Find where the given text appears and provide that cell's center as [x, y] coordinate. 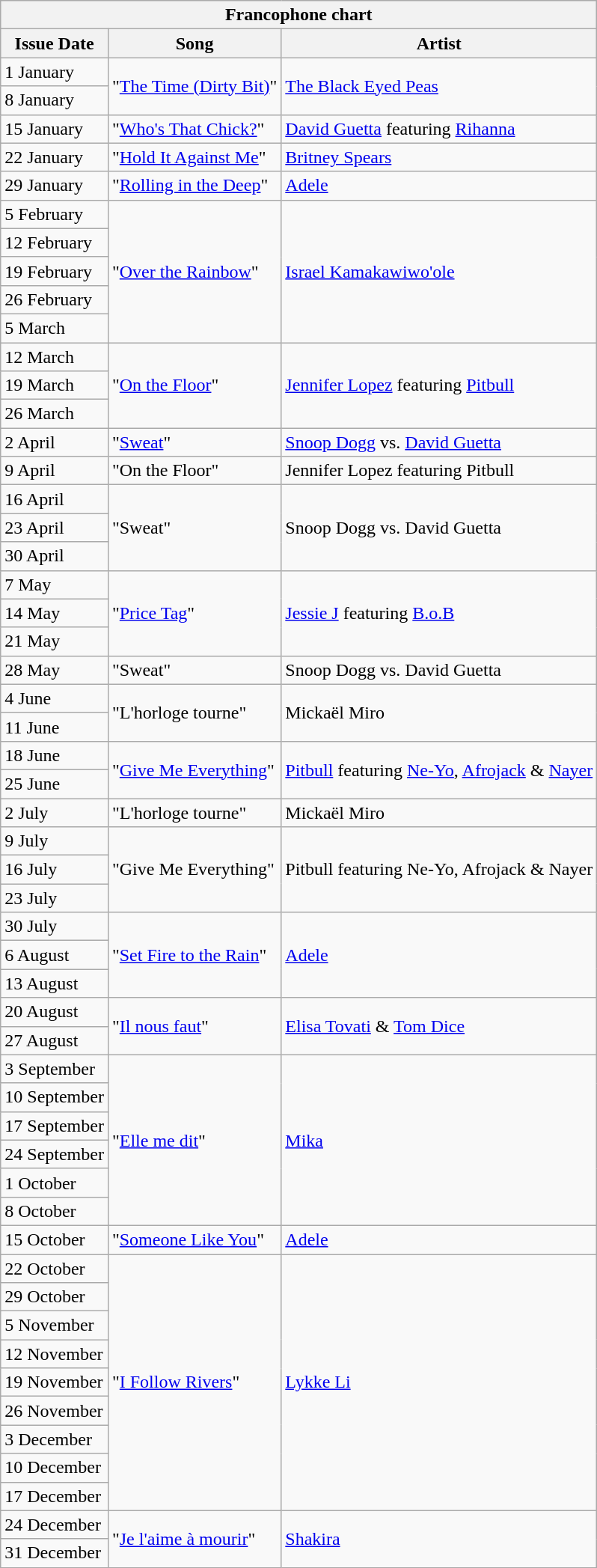
23 July [55, 898]
8 January [55, 100]
29 January [55, 186]
19 February [55, 271]
12 February [55, 242]
5 November [55, 1326]
13 August [55, 983]
29 October [55, 1297]
17 September [55, 1126]
9 April [55, 471]
16 July [55, 870]
26 February [55, 299]
Shakira [439, 1539]
1 January [55, 72]
Issue Date [55, 43]
Artist [439, 43]
30 April [55, 556]
6 August [55, 955]
25 June [55, 784]
"Set Fire to the Rain" [195, 955]
2 July [55, 812]
Lykke Li [439, 1383]
24 September [55, 1154]
22 January [55, 157]
"Price Tag" [195, 613]
Elisa Tovati & Tom Dice [439, 1026]
"Who's That Chick?" [195, 129]
"Over the Rainbow" [195, 271]
28 May [55, 670]
2 April [55, 442]
11 June [55, 727]
"The Time (Dirty Bit)" [195, 86]
1 October [55, 1183]
3 December [55, 1439]
15 January [55, 129]
Jessie J featuring B.o.B [439, 613]
19 November [55, 1382]
14 May [55, 613]
18 June [55, 755]
23 April [55, 528]
"Someone Like You" [195, 1239]
15 October [55, 1239]
"Je l'aime à mourir" [195, 1539]
12 March [55, 357]
Song [195, 43]
"Elle me dit" [195, 1140]
30 July [55, 927]
17 December [55, 1496]
26 March [55, 414]
The Black Eyed Peas [439, 86]
27 August [55, 1040]
24 December [55, 1525]
5 March [55, 328]
"Rolling in the Deep" [195, 186]
7 May [55, 585]
16 April [55, 499]
31 December [55, 1553]
22 October [55, 1269]
8 October [55, 1211]
26 November [55, 1411]
21 May [55, 641]
David Guetta featuring Rihanna [439, 129]
4 June [55, 698]
"I Follow Rivers" [195, 1383]
"Il nous faut" [195, 1026]
12 November [55, 1354]
Israel Kamakawiwo'ole [439, 271]
"Hold It Against Me" [195, 157]
9 July [55, 841]
19 March [55, 385]
Mika [439, 1140]
Francophone chart [299, 15]
5 February [55, 214]
10 December [55, 1468]
20 August [55, 1012]
3 September [55, 1069]
10 September [55, 1097]
Britney Spears [439, 157]
